Detect which cell encompasses the target text, then output its [X, Y] center coordinate. 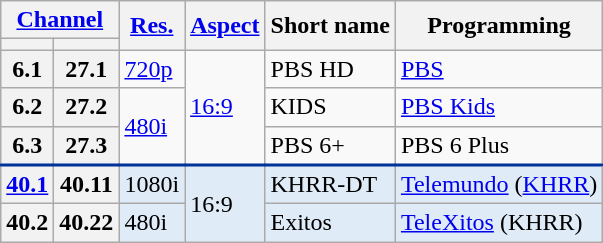
PBS Kids [498, 107]
40.11 [86, 184]
27.3 [86, 146]
KHRR-DT [330, 184]
KIDS [330, 107]
Res. [152, 26]
6.1 [28, 69]
27.1 [86, 69]
PBS 6+ [330, 146]
Channel [60, 20]
6.2 [28, 107]
PBS HD [330, 69]
40.2 [28, 223]
720p [152, 69]
27.2 [86, 107]
PBS [498, 69]
Telemundo (KHRR) [498, 184]
Programming [498, 26]
1080i [152, 184]
PBS 6 Plus [498, 146]
40.1 [28, 184]
TeleXitos (KHRR) [498, 223]
Short name [330, 26]
6.3 [28, 146]
Aspect [225, 26]
Exitos [330, 223]
40.22 [86, 223]
